Extract the (X, Y) coordinate from the center of the cell holding the provided text.  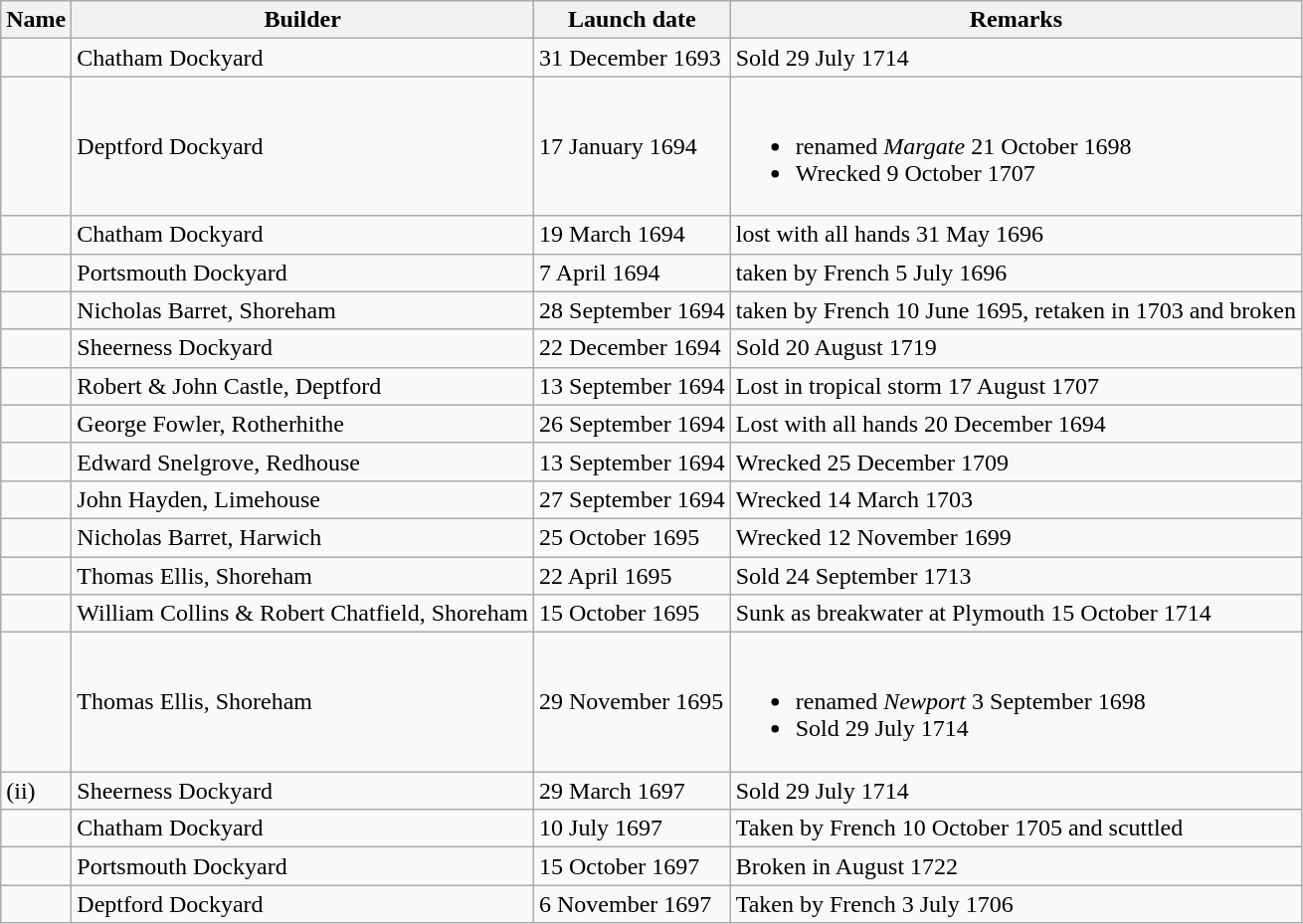
Edward Snelgrove, Redhouse (302, 462)
taken by French 10 June 1695, retaken in 1703 and broken (1016, 310)
renamed Margate 21 October 1698Wrecked 9 October 1707 (1016, 146)
15 October 1697 (633, 866)
Nicholas Barret, Harwich (302, 537)
22 December 1694 (633, 348)
Taken by French 10 October 1705 and scuttled (1016, 829)
Builder (302, 20)
(ii) (36, 791)
15 October 1695 (633, 614)
26 September 1694 (633, 424)
Lost in tropical storm 17 August 1707 (1016, 386)
taken by French 5 July 1696 (1016, 273)
Wrecked 25 December 1709 (1016, 462)
Broken in August 1722 (1016, 866)
Name (36, 20)
Wrecked 12 November 1699 (1016, 537)
Lost with all hands 20 December 1694 (1016, 424)
28 September 1694 (633, 310)
29 November 1695 (633, 702)
George Fowler, Rotherhithe (302, 424)
19 March 1694 (633, 235)
Nicholas Barret, Shoreham (302, 310)
Wrecked 14 March 1703 (1016, 499)
lost with all hands 31 May 1696 (1016, 235)
Sunk as breakwater at Plymouth 15 October 1714 (1016, 614)
6 November 1697 (633, 904)
John Hayden, Limehouse (302, 499)
17 January 1694 (633, 146)
renamed Newport 3 September 1698Sold 29 July 1714 (1016, 702)
7 April 1694 (633, 273)
22 April 1695 (633, 576)
Taken by French 3 July 1706 (1016, 904)
10 July 1697 (633, 829)
31 December 1693 (633, 58)
Launch date (633, 20)
Remarks (1016, 20)
William Collins & Robert Chatfield, Shoreham (302, 614)
27 September 1694 (633, 499)
Robert & John Castle, Deptford (302, 386)
25 October 1695 (633, 537)
29 March 1697 (633, 791)
Sold 24 September 1713 (1016, 576)
Sold 20 August 1719 (1016, 348)
